Provide the (x, y) coordinate of the cell's center where the given text is located.  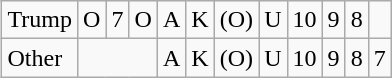
Other (40, 58)
Trump (40, 20)
